Return the [X, Y] coordinate for the center point of the cell that contains the specified text.  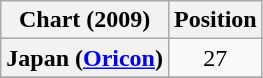
Position [215, 20]
27 [215, 58]
Japan (Oricon) [85, 58]
Chart (2009) [85, 20]
